Locate the cell with the specified text and output its (X, Y) center coordinate. 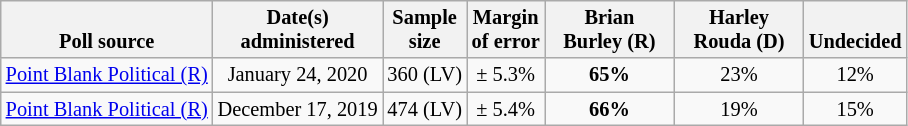
BrianBurley (R) (610, 29)
65% (610, 75)
December 17, 2019 (298, 109)
474 (LV) (425, 109)
Marginof error (506, 29)
12% (856, 75)
Date(s)administered (298, 29)
Poll source (107, 29)
HarleyRouda (D) (739, 29)
66% (610, 109)
± 5.3% (506, 75)
Undecided (856, 29)
Samplesize (425, 29)
± 5.4% (506, 109)
19% (739, 109)
23% (739, 75)
360 (LV) (425, 75)
15% (856, 109)
January 24, 2020 (298, 75)
